Capture the cell that displays the provided text and extract its [X, Y] central coordinate. 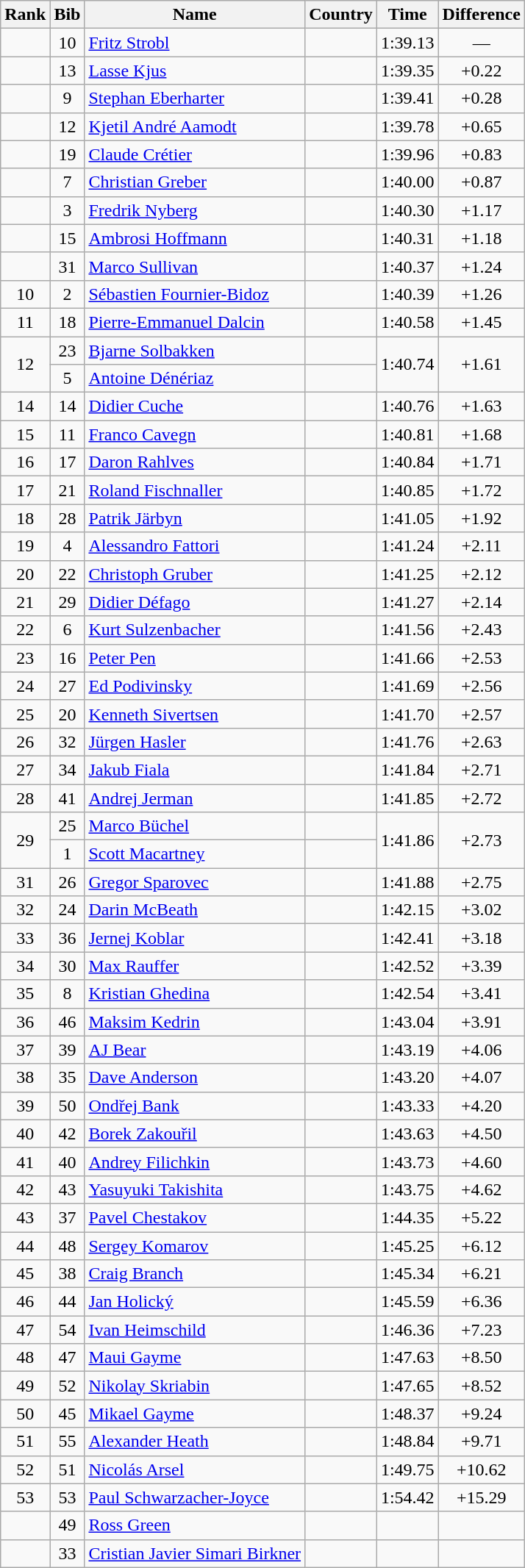
+9.24 [481, 1414]
Fritz Strobl [195, 43]
+3.41 [481, 994]
1:48.37 [407, 1414]
+6.12 [481, 1246]
1:49.75 [407, 1469]
Nicolás Arsel [195, 1469]
Difference [481, 15]
Max Rauffer [195, 966]
+6.21 [481, 1274]
1:40.31 [407, 238]
Rank [25, 15]
1:40.37 [407, 266]
Franco Cavegn [195, 434]
1:39.35 [407, 71]
1:41.66 [407, 658]
1:39.41 [407, 99]
+0.83 [481, 154]
1:42.41 [407, 938]
1:45.25 [407, 1246]
Kjetil André Aamodt [195, 126]
Paul Schwarzacher-Joyce [195, 1497]
Didier Défago [195, 602]
Ross Green [195, 1525]
1:43.73 [407, 1161]
Country [341, 15]
+0.28 [481, 99]
Scott Macartney [195, 854]
1:47.65 [407, 1386]
7 [68, 182]
Kenneth Sivertsen [195, 714]
+1.92 [481, 518]
+1.71 [481, 462]
+2.72 [481, 798]
Dave Anderson [195, 1078]
+4.07 [481, 1078]
Jakub Fiala [195, 770]
+2.14 [481, 602]
1:44.35 [407, 1217]
+8.50 [481, 1358]
1:40.84 [407, 462]
Maui Gayme [195, 1358]
+10.62 [481, 1469]
1:42.52 [407, 966]
Marco Sullivan [195, 266]
Ed Podivinsky [195, 686]
+4.62 [481, 1189]
Bib [68, 15]
Time [407, 15]
+2.43 [481, 630]
4 [68, 546]
+3.91 [481, 1022]
Alexander Heath [195, 1442]
Alessandro Fattori [195, 546]
+15.29 [481, 1497]
Antoine Dénériaz [195, 379]
1:41.76 [407, 742]
Maksim Kedrin [195, 1022]
1:41.25 [407, 574]
+1.18 [481, 238]
+2.73 [481, 840]
Lasse Kjus [195, 71]
+1.72 [481, 490]
1:46.36 [407, 1330]
Jan Holický [195, 1302]
1:39.78 [407, 126]
1:40.39 [407, 294]
1:47.63 [407, 1358]
Bjarne Solbakken [195, 351]
1:40.00 [407, 182]
1:43.63 [407, 1134]
1:41.24 [407, 546]
54 [68, 1330]
Sergey Komarov [195, 1246]
Jernej Koblar [195, 938]
+0.65 [481, 126]
Ondřej Bank [195, 1106]
+2.12 [481, 574]
Gregor Sparovec [195, 882]
Pavel Chestakov [195, 1217]
9 [68, 99]
Stephan Eberharter [195, 99]
1:41.88 [407, 882]
1:45.59 [407, 1302]
+1.17 [481, 210]
+2.11 [481, 546]
+1.68 [481, 434]
Yasuyuki Takishita [195, 1189]
1:41.84 [407, 770]
1:41.86 [407, 840]
Cristian Javier Simari Birkner [195, 1553]
Didier Cuche [195, 407]
Name [195, 15]
1:48.84 [407, 1442]
1:41.05 [407, 518]
Nikolay Skriabin [195, 1386]
Andrej Jerman [195, 798]
1:41.85 [407, 798]
8 [68, 994]
+1.24 [481, 266]
1:41.70 [407, 714]
+2.71 [481, 770]
+4.06 [481, 1050]
1:40.85 [407, 490]
2 [68, 294]
+1.45 [481, 322]
+4.60 [481, 1161]
+1.63 [481, 407]
+2.75 [481, 882]
+2.63 [481, 742]
+3.18 [481, 938]
Jürgen Hasler [195, 742]
13 [68, 71]
1:39.13 [407, 43]
1:42.15 [407, 910]
Mikael Gayme [195, 1414]
Kristian Ghedina [195, 994]
+7.23 [481, 1330]
1:39.96 [407, 154]
Peter Pen [195, 658]
Daron Rahlves [195, 462]
1:41.69 [407, 686]
Marco Büchel [195, 826]
1:41.27 [407, 602]
1:43.75 [407, 1189]
+2.56 [481, 686]
+0.22 [481, 71]
— [481, 43]
Borek Zakouřil [195, 1134]
+0.87 [481, 182]
30 [68, 966]
+5.22 [481, 1217]
1:40.58 [407, 322]
Christoph Gruber [195, 574]
1:43.20 [407, 1078]
5 [68, 379]
1 [68, 854]
Craig Branch [195, 1274]
Ivan Heimschild [195, 1330]
1:41.56 [407, 630]
1:54.42 [407, 1497]
Claude Crétier [195, 154]
+3.39 [481, 966]
Roland Fischnaller [195, 490]
1:40.81 [407, 434]
+4.50 [481, 1134]
1:43.33 [407, 1106]
+2.57 [481, 714]
Fredrik Nyberg [195, 210]
55 [68, 1442]
1:40.74 [407, 365]
Kurt Sulzenbacher [195, 630]
+6.36 [481, 1302]
Christian Greber [195, 182]
Pierre-Emmanuel Dalcin [195, 322]
+4.20 [481, 1106]
1:40.30 [407, 210]
AJ Bear [195, 1050]
+1.26 [481, 294]
3 [68, 210]
6 [68, 630]
1:42.54 [407, 994]
1:43.04 [407, 1022]
1:40.76 [407, 407]
Andrey Filichkin [195, 1161]
+3.02 [481, 910]
+9.71 [481, 1442]
Sébastien Fournier-Bidoz [195, 294]
+1.61 [481, 365]
+2.53 [481, 658]
Darin McBeath [195, 910]
1:43.19 [407, 1050]
+8.52 [481, 1386]
Ambrosi Hoffmann [195, 238]
Patrik Järbyn [195, 518]
1:45.34 [407, 1274]
